Provide the [x, y] coordinate of the cell's center where the given text is located.  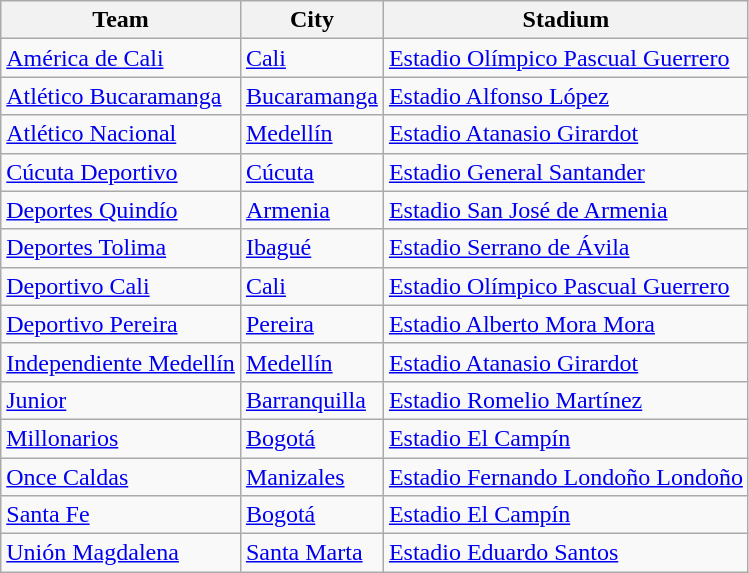
Cúcuta Deportivo [121, 172]
Barranquilla [312, 400]
Estadio Alberto Mora Mora [566, 324]
Cúcuta [312, 172]
Unión Magdalena [121, 553]
Deportivo Cali [121, 286]
Estadio San José de Armenia [566, 210]
Estadio Romelio Martínez [566, 400]
Once Caldas [121, 477]
América de Cali [121, 58]
Stadium [566, 20]
Manizales [312, 477]
Estadio Serrano de Ávila [566, 248]
Estadio Fernando Londoño Londoño [566, 477]
Millonarios [121, 438]
Santa Fe [121, 515]
Estadio General Santander [566, 172]
Deportes Tolima [121, 248]
Atlético Nacional [121, 134]
Team [121, 20]
Atlético Bucaramanga [121, 96]
Independiente Medellín [121, 362]
Deportivo Pereira [121, 324]
Pereira [312, 324]
Bucaramanga [312, 96]
Junior [121, 400]
Ibagué [312, 248]
Estadio Eduardo Santos [566, 553]
Santa Marta [312, 553]
Estadio Alfonso López [566, 96]
Deportes Quindío [121, 210]
Armenia [312, 210]
City [312, 20]
